Detect which cell encompasses the target text, then output its [x, y] center coordinate. 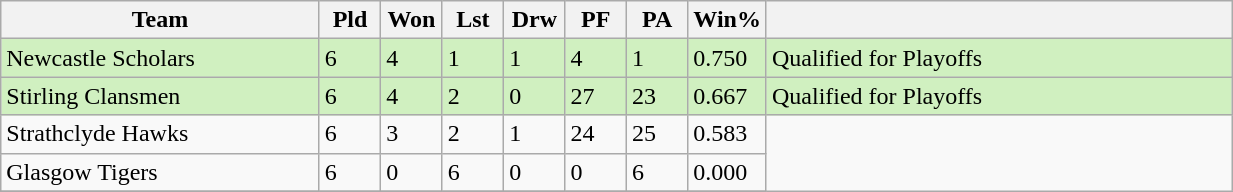
Lst [472, 20]
PA [656, 20]
25 [656, 134]
Won [412, 20]
24 [596, 134]
PF [596, 20]
3 [412, 134]
0.583 [728, 134]
Newcastle Scholars [160, 58]
Strathclyde Hawks [160, 134]
23 [656, 96]
Pld [350, 20]
Glasgow Tigers [160, 172]
0.000 [728, 172]
Drw [534, 20]
Stirling Clansmen [160, 96]
Team [160, 20]
0.667 [728, 96]
0.750 [728, 58]
Win% [728, 20]
27 [596, 96]
